For the text-containing cell, return its midpoint in [X, Y] coordinate format. 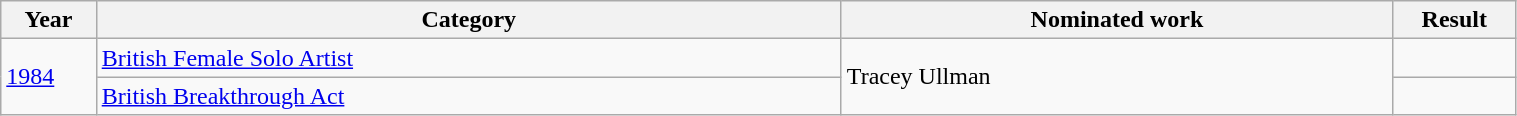
1984 [48, 77]
Year [48, 20]
Nominated work [1116, 20]
Tracey Ullman [1116, 77]
British Breakthrough Act [468, 96]
Category [468, 20]
British Female Solo Artist [468, 58]
Result [1455, 20]
